Locate the cell with the specified text and output its [x, y] center coordinate. 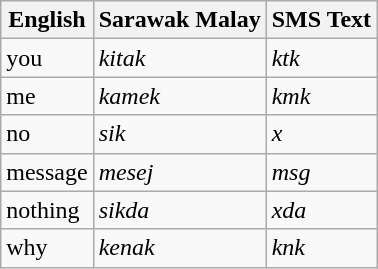
sik [180, 134]
kenak [180, 248]
Sarawak Malay [180, 20]
msg [321, 172]
nothing [47, 210]
SMS Text [321, 20]
knk [321, 248]
kitak [180, 58]
xda [321, 210]
kmk [321, 96]
message [47, 172]
me [47, 96]
English [47, 20]
why [47, 248]
mesej [180, 172]
no [47, 134]
kamek [180, 96]
ktk [321, 58]
you [47, 58]
sikda [180, 210]
x [321, 134]
